Identify which cell holds the provided text, then report its [X, Y] central coordinate. 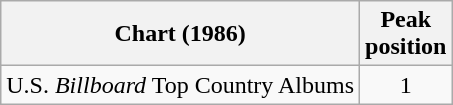
Peakposition [406, 34]
U.S. Billboard Top Country Albums [180, 85]
1 [406, 85]
Chart (1986) [180, 34]
